Scan for the cell matching the given text and deliver its (X, Y) coordinate at center. 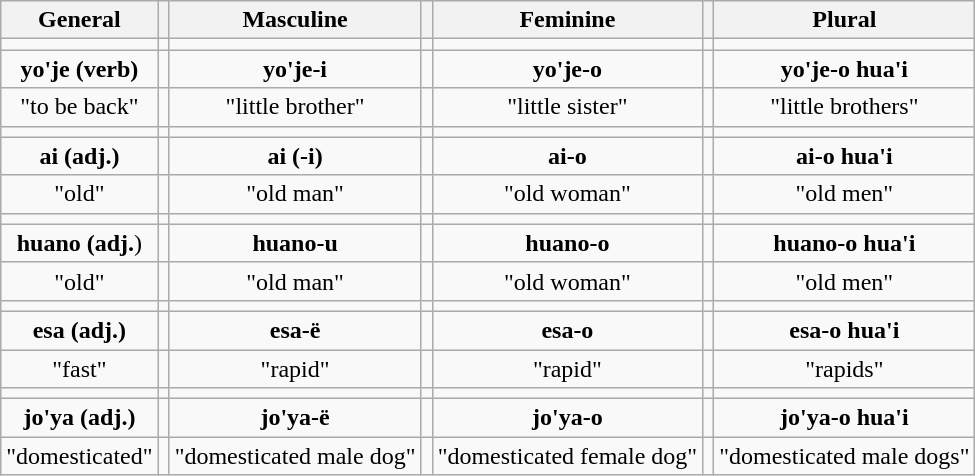
yo'je-i (295, 69)
"to be back" (80, 107)
Plural (844, 20)
huano-u (295, 243)
"domesticated" (80, 456)
General (80, 20)
"little sister" (568, 107)
jo'ya-ë (295, 418)
"little brother" (295, 107)
"domesticated female dog" (568, 456)
"little brothers" (844, 107)
ai (-i) (295, 156)
ai-o (568, 156)
huano-o (568, 243)
ai (adj.) (80, 156)
esa-o hua'i (844, 330)
jo'ya-o hua'i (844, 418)
yo'je-o hua'i (844, 69)
esa-ë (295, 330)
yo'je-o (568, 69)
jo'ya (adj.) (80, 418)
esa-o (568, 330)
yo'je (verb) (80, 69)
Feminine (568, 20)
ai-o hua'i (844, 156)
esa (adj.) (80, 330)
Masculine (295, 20)
"domesticated male dogs" (844, 456)
jo'ya-o (568, 418)
huano-o hua'i (844, 243)
huano (adj.) (80, 243)
"domesticated male dog" (295, 456)
"fast" (80, 369)
"rapids" (844, 369)
